From the cell containing the given text, extract its center point as (X, Y) coordinate. 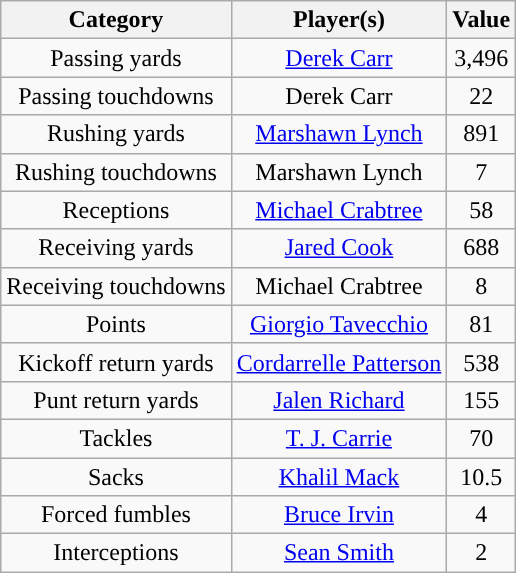
Points (116, 324)
81 (482, 324)
Bruce Irvin (339, 515)
891 (482, 134)
Rushing touchdowns (116, 172)
10.5 (482, 477)
688 (482, 248)
Passing touchdowns (116, 96)
Punt return yards (116, 400)
155 (482, 400)
70 (482, 438)
7 (482, 172)
Sacks (116, 477)
Receptions (116, 210)
Category (116, 20)
Jalen Richard (339, 400)
Receiving touchdowns (116, 286)
Sean Smith (339, 553)
Passing yards (116, 58)
Kickoff return yards (116, 362)
2 (482, 553)
538 (482, 362)
T. J. Carrie (339, 438)
Giorgio Tavecchio (339, 324)
Tackles (116, 438)
Value (482, 20)
Receiving yards (116, 248)
Jared Cook (339, 248)
Interceptions (116, 553)
4 (482, 515)
Khalil Mack (339, 477)
8 (482, 286)
Rushing yards (116, 134)
58 (482, 210)
3,496 (482, 58)
Forced fumbles (116, 515)
Player(s) (339, 20)
22 (482, 96)
Cordarrelle Patterson (339, 362)
